For the text-containing cell, return its midpoint in (x, y) coordinate format. 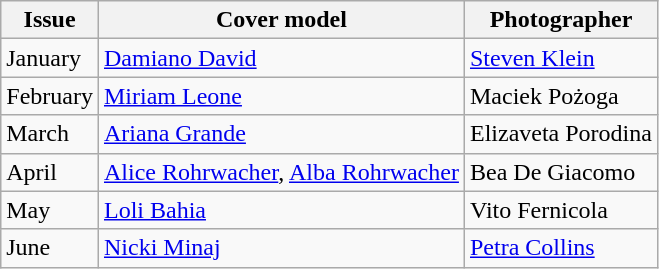
Vito Fernicola (560, 210)
February (50, 96)
Damiano David (281, 58)
Cover model (281, 20)
Alice Rohrwacher, Alba Rohrwacher (281, 172)
Photographer (560, 20)
January (50, 58)
March (50, 134)
May (50, 210)
Maciek Pożoga (560, 96)
Ariana Grande (281, 134)
Loli Bahia (281, 210)
Petra Collins (560, 248)
Elizaveta Porodina (560, 134)
Issue (50, 20)
April (50, 172)
Bea De Giacomo (560, 172)
Steven Klein (560, 58)
June (50, 248)
Miriam Leone (281, 96)
Nicki Minaj (281, 248)
